From the cell containing the given text, extract its center point as [X, Y] coordinate. 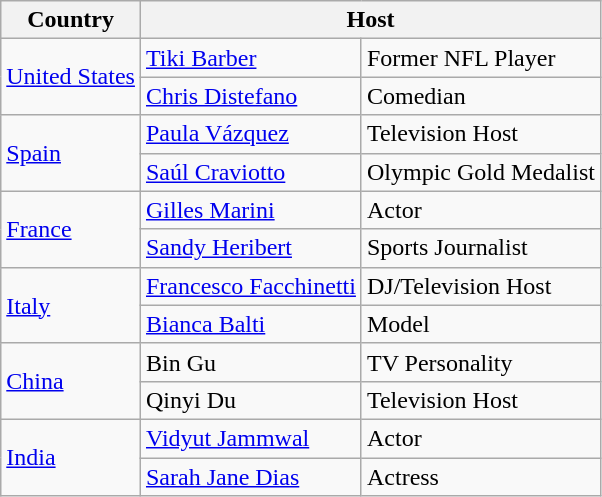
Comedian [480, 96]
Vidyut Jammwal [250, 438]
Sports Journalist [480, 248]
India [71, 457]
China [71, 381]
Paula Vázquez [250, 134]
Bin Gu [250, 362]
Sarah Jane Dias [250, 477]
Saúl Craviotto [250, 172]
Actress [480, 477]
Bianca Balti [250, 324]
Italy [71, 305]
Spain [71, 153]
TV Personality [480, 362]
Francesco Facchinetti [250, 286]
France [71, 229]
Chris Distefano [250, 96]
Model [480, 324]
Sandy Heribert [250, 248]
Qinyi Du [250, 400]
Former NFL Player [480, 58]
United States [71, 77]
Tiki Barber [250, 58]
Host [370, 20]
Olympic Gold Medalist [480, 172]
Gilles Marini [250, 210]
DJ/Television Host [480, 286]
Country [71, 20]
